For the text-containing cell, return its midpoint in [x, y] coordinate format. 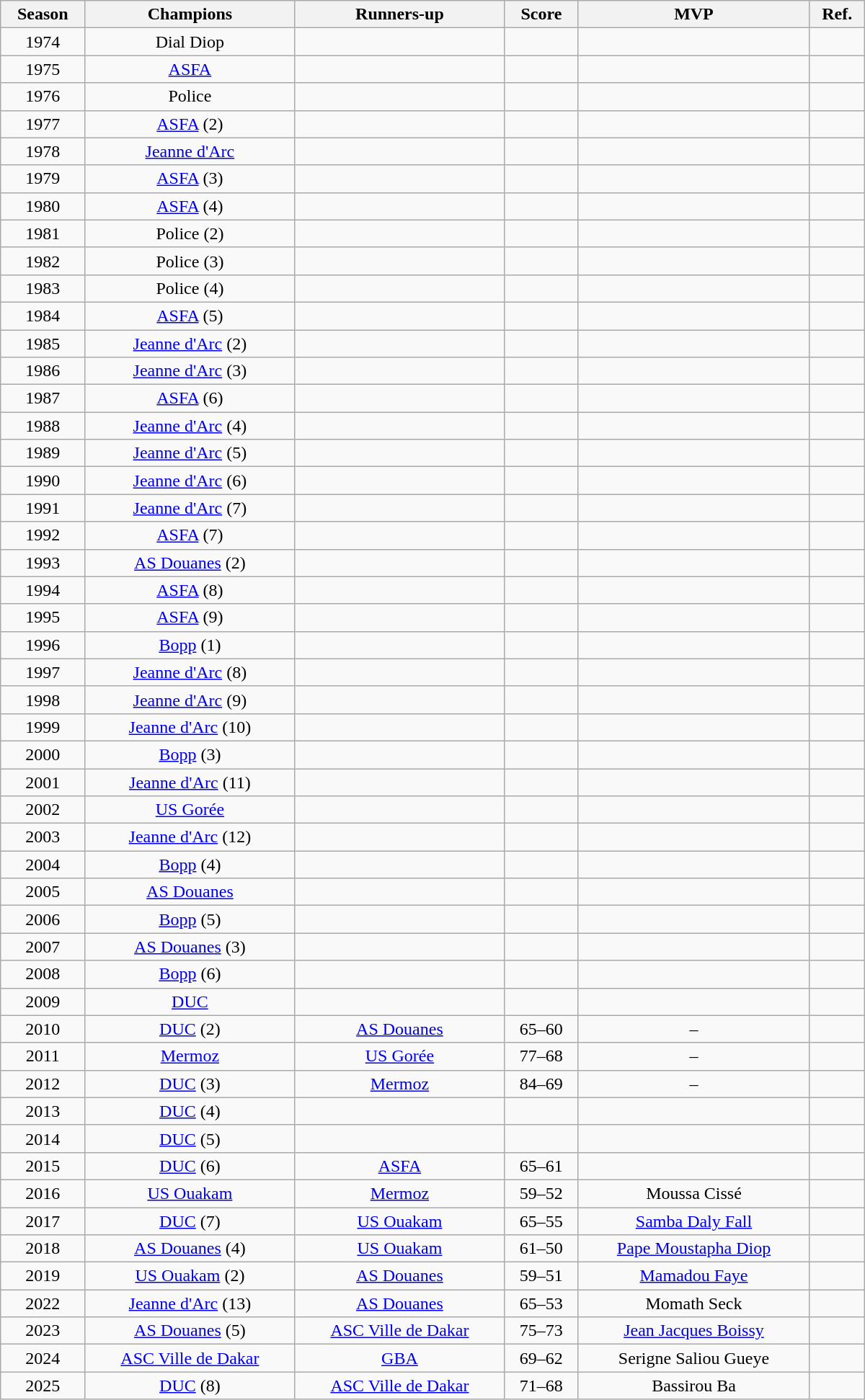
2019 [43, 1276]
2024 [43, 1358]
Samba Daly Fall [693, 1221]
Score [541, 14]
1990 [43, 481]
ASFA (4) [190, 206]
2002 [43, 810]
77–68 [541, 1056]
Season [43, 14]
2018 [43, 1249]
59–51 [541, 1276]
AS Douanes (4) [190, 1249]
1977 [43, 124]
2015 [43, 1166]
59–52 [541, 1193]
1988 [43, 426]
2025 [43, 1386]
ASFA (5) [190, 316]
Ref. [837, 14]
MVP [693, 14]
2003 [43, 837]
DUC [190, 1002]
2008 [43, 974]
69–62 [541, 1358]
1991 [43, 508]
1986 [43, 371]
Jeanne d'Arc (12) [190, 837]
Bopp (3) [190, 754]
2006 [43, 919]
1996 [43, 645]
Bopp (6) [190, 974]
Jeanne d'Arc [190, 151]
2010 [43, 1029]
65–60 [541, 1029]
1993 [43, 563]
2011 [43, 1056]
Momath Seck [693, 1303]
Mamadou Faye [693, 1276]
Jean Jacques Boissy [693, 1331]
84–69 [541, 1084]
Jeanne d'Arc (8) [190, 672]
DUC (5) [190, 1138]
65–61 [541, 1166]
2023 [43, 1331]
Jeanne d'Arc (4) [190, 426]
75–73 [541, 1331]
1999 [43, 727]
DUC (8) [190, 1386]
Pape Moustapha Diop [693, 1249]
1979 [43, 179]
DUC (3) [190, 1084]
2022 [43, 1303]
1989 [43, 453]
Jeanne d'Arc (2) [190, 344]
1974 [43, 42]
65–55 [541, 1221]
DUC (7) [190, 1221]
GBA [399, 1358]
DUC (4) [190, 1111]
1985 [43, 344]
1982 [43, 261]
Jeanne d'Arc (6) [190, 481]
1984 [43, 316]
US Ouakam (2) [190, 1276]
1992 [43, 535]
65–53 [541, 1303]
2005 [43, 892]
2004 [43, 865]
1998 [43, 700]
Police (2) [190, 233]
2001 [43, 782]
71–68 [541, 1386]
Bopp (5) [190, 919]
1978 [43, 151]
AS Douanes (2) [190, 563]
2016 [43, 1193]
1994 [43, 590]
2014 [43, 1138]
61–50 [541, 1249]
Jeanne d'Arc (9) [190, 700]
Runners-up [399, 14]
1981 [43, 233]
ASFA (3) [190, 179]
1997 [43, 672]
ASFA (6) [190, 398]
Champions [190, 14]
Police (4) [190, 288]
2000 [43, 754]
1980 [43, 206]
ASFA (9) [190, 617]
1987 [43, 398]
2017 [43, 1221]
1976 [43, 97]
1995 [43, 617]
Moussa Cissé [693, 1193]
AS Douanes (5) [190, 1331]
Jeanne d'Arc (13) [190, 1303]
ASFA (8) [190, 590]
1983 [43, 288]
Jeanne d'Arc (3) [190, 371]
Bopp (1) [190, 645]
1975 [43, 69]
2012 [43, 1084]
Jeanne d'Arc (7) [190, 508]
2013 [43, 1111]
2007 [43, 947]
Serigne Saliou Gueye [693, 1358]
2009 [43, 1002]
DUC (2) [190, 1029]
Police (3) [190, 261]
Dial Diop [190, 42]
Bopp (4) [190, 865]
Jeanne d'Arc (11) [190, 782]
Bassirou Ba [693, 1386]
ASFA (2) [190, 124]
DUC (6) [190, 1166]
Police [190, 97]
ASFA (7) [190, 535]
Jeanne d'Arc (5) [190, 453]
Jeanne d'Arc (10) [190, 727]
AS Douanes (3) [190, 947]
